Identify which cell holds the provided text, then report its [x, y] central coordinate. 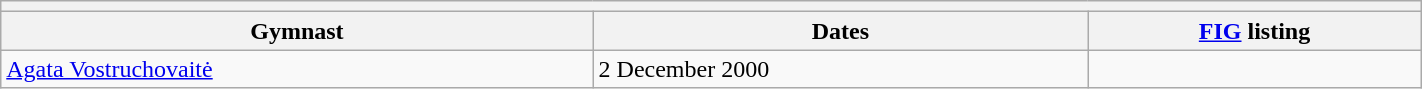
Dates [840, 31]
Agata Vostruchovaitė [297, 69]
Gymnast [297, 31]
FIG listing [1254, 31]
2 December 2000 [840, 69]
